For the text-containing cell, return its midpoint in (x, y) coordinate format. 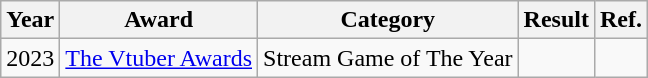
Ref. (620, 20)
The Vtuber Awards (159, 58)
2023 (30, 58)
Stream Game of The Year (388, 58)
Result (556, 20)
Award (159, 20)
Year (30, 20)
Category (388, 20)
